Extract the (x, y) coordinate from the center of the cell holding the provided text.  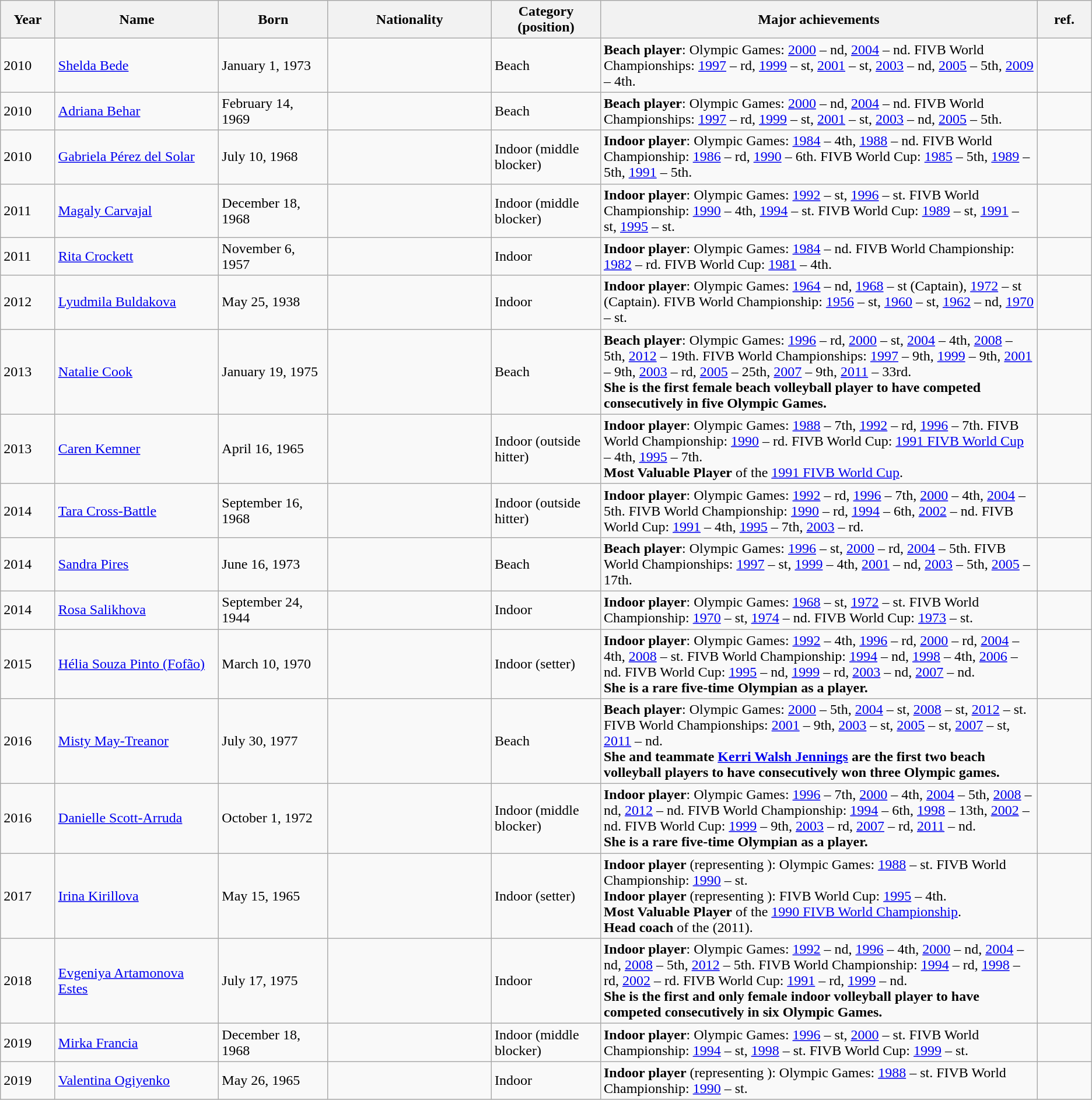
Misty May-Treanor (136, 741)
Indoor player: Olympic Games: 1992 – st, 1996 – st. FIVB World Championship: 1990 – 4th, 1994 – st. FIVB World Cup: 1989 – st, 1991 – st, 1995 – st. (818, 211)
Danielle Scott-Arruda (136, 819)
Rosa Salikhova (136, 610)
Evgeniya Artamonova Estes (136, 981)
January 1, 1973 (273, 65)
June 16, 1973 (273, 564)
Lyudmila Buldakova (136, 302)
Shelda Bede (136, 65)
May 15, 1965 (273, 896)
September 16, 1968 (273, 510)
Beach player: Olympic Games: 2000 – nd, 2004 – nd. FIVB World Championships: 1997 – rd, 1999 – st, 2001 – st, 2003 – nd, 2005 – 5th. (818, 111)
Valentina Ogiyenko (136, 1080)
2017 (28, 896)
Magaly Carvajal (136, 211)
Irina Kirillova (136, 896)
July 10, 1968 (273, 157)
Adriana Behar (136, 111)
Sandra Pires (136, 564)
Major achievements (818, 20)
2015 (28, 664)
Mirka Francia (136, 1043)
Category (position) (546, 20)
May 26, 1965 (273, 1080)
Indoor player: Olympic Games: 1996 – st, 2000 – st. FIVB World Championship: 1994 – st, 1998 – st. FIVB World Cup: 1999 – st. (818, 1043)
Indoor player (representing ): Olympic Games: 1988 – st. FIVB World Championship: 1990 – st. (818, 1080)
Rita Crockett (136, 257)
October 1, 1972 (273, 819)
July 17, 1975 (273, 981)
Hélia Souza Pinto (Fofão) (136, 664)
September 24, 1944 (273, 610)
Nationality (409, 20)
Tara Cross-Battle (136, 510)
January 19, 1975 (273, 372)
Name (136, 20)
Gabriela Pérez del Solar (136, 157)
Indoor player: Olympic Games: 1968 – st, 1972 – st. FIVB World Championship: 1970 – st, 1974 – nd. FIVB World Cup: 1973 – st. (818, 610)
Beach player: Olympic Games: 1996 – st, 2000 – rd, 2004 – 5th. FIVB World Championships: 1997 – st, 1999 – 4th, 2001 – nd, 2003 – 5th, 2005 – 17th. (818, 564)
April 16, 1965 (273, 449)
May 25, 1938 (273, 302)
Year (28, 20)
Born (273, 20)
November 6, 1957 (273, 257)
February 14, 1969 (273, 111)
Caren Kemner (136, 449)
2012 (28, 302)
Natalie Cook (136, 372)
July 30, 1977 (273, 741)
ref. (1065, 20)
Indoor player: Olympic Games: 1984 – nd. FIVB World Championship: 1982 – rd. FIVB World Cup: 1981 – 4th. (818, 257)
March 10, 1970 (273, 664)
Beach player: Olympic Games: 2000 – nd, 2004 – nd. FIVB World Championships: 1997 – rd, 1999 – st, 2001 – st, 2003 – nd, 2005 – 5th, 2009 – 4th. (818, 65)
2018 (28, 981)
